Identify which cell holds the provided text, then report its (x, y) central coordinate. 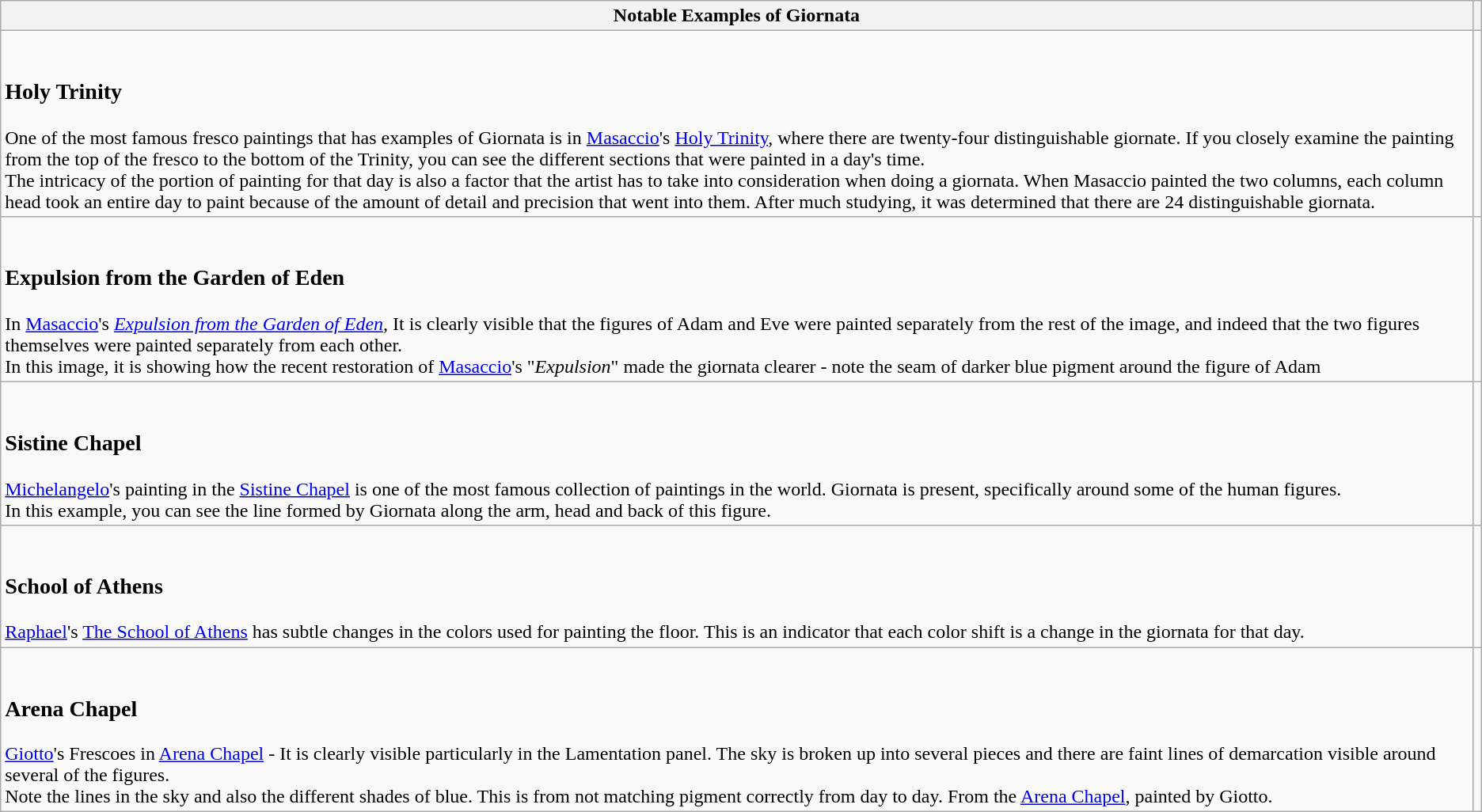
Notable Examples of Giornata (736, 16)
